Pinpoint the cell where the given text exists, returning its (x, y) midpoint coordinate. 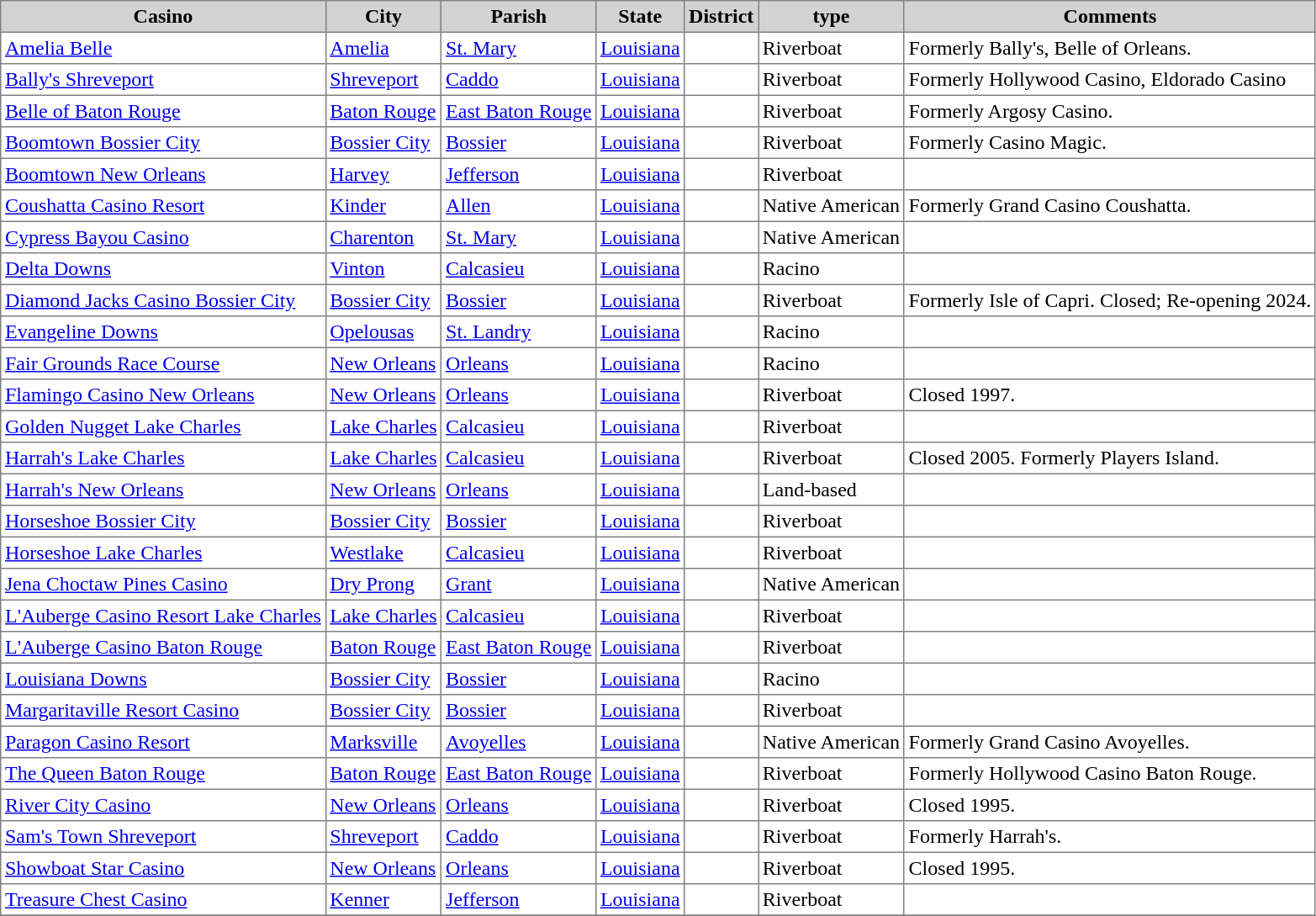
Diamond Jacks Casino Bossier City (163, 300)
Formerly Bally's, Belle of Orleans. (1110, 48)
Treasure Chest Casino (163, 900)
Closed 2005. Formerly Players Island. (1110, 458)
Boomtown New Orleans (163, 174)
Delta Downs (163, 269)
Coushatta Casino Resort (163, 206)
Parish (519, 17)
Closed 1997. (1110, 395)
Margaritaville Resort Casino (163, 711)
Evangeline Downs (163, 332)
Horseshoe Bossier City (163, 522)
Amelia (383, 48)
Showboat Star Casino (163, 868)
Vinton (383, 269)
Belle of Baton Rouge (163, 111)
Formerly Argosy Casino. (1110, 111)
L'Auberge Casino Resort Lake Charles (163, 616)
Horseshoe Lake Charles (163, 553)
Formerly Harrah's. (1110, 837)
Harrah's Lake Charles (163, 458)
Marksville (383, 742)
Flamingo Casino New Orleans (163, 395)
Formerly Isle of Capri. Closed; Re-opening 2024. (1110, 300)
Fair Grounds Race Course (163, 363)
Grant (519, 585)
Formerly Casino Magic. (1110, 143)
Dry Prong (383, 585)
Formerly Grand Casino Avoyelles. (1110, 742)
Louisiana Downs (163, 679)
Golden Nugget Lake Charles (163, 426)
Kinder (383, 206)
Sam's Town Shreveport (163, 837)
Amelia Belle (163, 48)
City (383, 17)
Jena Choctaw Pines Casino (163, 585)
The Queen Baton Rouge (163, 774)
Casino (163, 17)
Formerly Hollywood Casino Baton Rouge. (1110, 774)
type (832, 17)
Paragon Casino Resort (163, 742)
Formerly Hollywood Casino, Eldorado Casino (1110, 80)
Charenton (383, 237)
Comments (1110, 17)
Bally's Shreveport (163, 80)
Formerly Grand Casino Coushatta. (1110, 206)
Westlake (383, 553)
Allen (519, 206)
Boomtown Bossier City (163, 143)
Kenner (383, 900)
Opelousas (383, 332)
District (721, 17)
State (641, 17)
Harrah's New Orleans (163, 490)
L'Auberge Casino Baton Rouge (163, 648)
St. Landry (519, 332)
River City Casino (163, 805)
Avoyelles (519, 742)
Cypress Bayou Casino (163, 237)
Land-based (832, 490)
Harvey (383, 174)
